Locate the cell with the specified text and output its [X, Y] center coordinate. 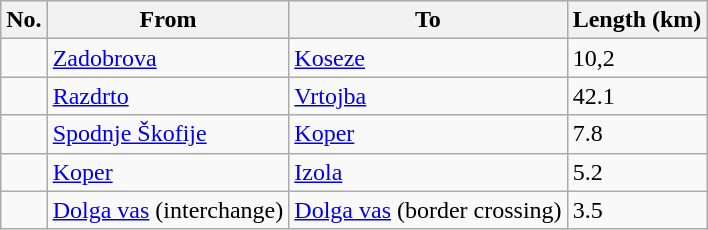
Izola [428, 172]
7.8 [637, 134]
From [168, 20]
Dolga vas (interchange) [168, 210]
Vrtojba [428, 96]
42.1 [637, 96]
Length (km) [637, 20]
No. [24, 20]
Razdrto [168, 96]
Zadobrova [168, 58]
Koseze [428, 58]
3.5 [637, 210]
Dolga vas (border crossing) [428, 210]
Spodnje Škofije [168, 134]
5.2 [637, 172]
To [428, 20]
10,2 [637, 58]
